Output the (X, Y) coordinate of the center of the cell containing the given text.  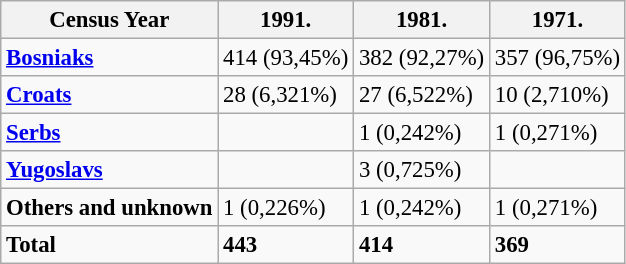
Croats (110, 95)
1991. (286, 20)
Total (110, 245)
Others and unknown (110, 208)
382 (92,27%) (422, 58)
1981. (422, 20)
1 (0,226%) (286, 208)
Bosniaks (110, 58)
Census Year (110, 20)
27 (6,522%) (422, 95)
414 (422, 245)
Yugoslavs (110, 170)
28 (6,321%) (286, 95)
414 (93,45%) (286, 58)
Serbs (110, 133)
357 (96,75%) (558, 58)
3 (0,725%) (422, 170)
369 (558, 245)
1971. (558, 20)
443 (286, 245)
10 (2,710%) (558, 95)
